Pinpoint the cell where the given text exists, returning its (X, Y) midpoint coordinate. 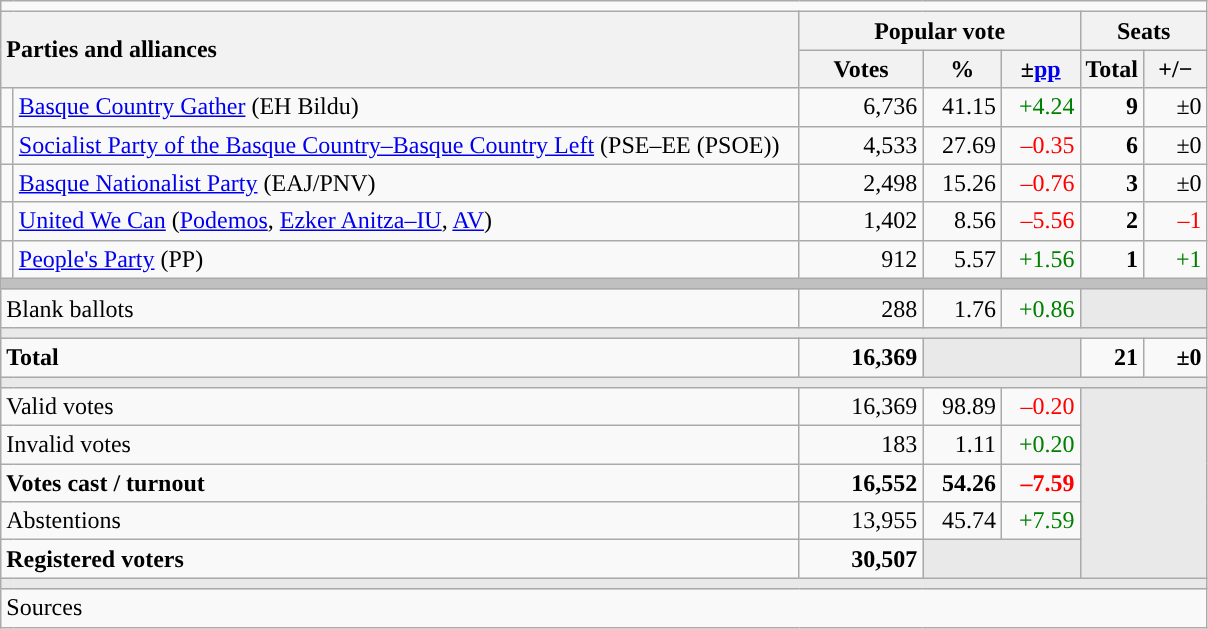
13,955 (861, 521)
Valid votes (400, 407)
Seats (1144, 31)
15.26 (962, 183)
% (962, 69)
Registered voters (400, 559)
People's Party (PP) (406, 259)
Sources (604, 608)
+1.56 (1040, 259)
Basque Country Gather (EH Bildu) (406, 107)
Votes (861, 69)
54.26 (962, 483)
45.74 (962, 521)
+4.24 (1040, 107)
2,498 (861, 183)
30,507 (861, 559)
912 (861, 259)
Blank ballots (400, 308)
288 (861, 308)
–0.20 (1040, 407)
–7.59 (1040, 483)
–0.35 (1040, 145)
Basque Nationalist Party (EAJ/PNV) (406, 183)
+1 (1176, 259)
Abstentions (400, 521)
9 (1112, 107)
27.69 (962, 145)
2 (1112, 221)
±pp (1040, 69)
183 (861, 445)
Popular vote (940, 31)
1 (1112, 259)
Invalid votes (400, 445)
Parties and alliances (400, 50)
+7.59 (1040, 521)
1,402 (861, 221)
8.56 (962, 221)
4,533 (861, 145)
Votes cast / turnout (400, 483)
1.11 (962, 445)
–0.76 (1040, 183)
–1 (1176, 221)
5.57 (962, 259)
41.15 (962, 107)
Socialist Party of the Basque Country–Basque Country Left (PSE–EE (PSOE)) (406, 145)
–5.56 (1040, 221)
3 (1112, 183)
16,552 (861, 483)
United We Can (Podemos, Ezker Anitza–IU, AV) (406, 221)
98.89 (962, 407)
1.76 (962, 308)
6 (1112, 145)
+0.86 (1040, 308)
+/− (1176, 69)
+0.20 (1040, 445)
21 (1112, 357)
6,736 (861, 107)
